For the text-containing cell, return its midpoint in [X, Y] coordinate format. 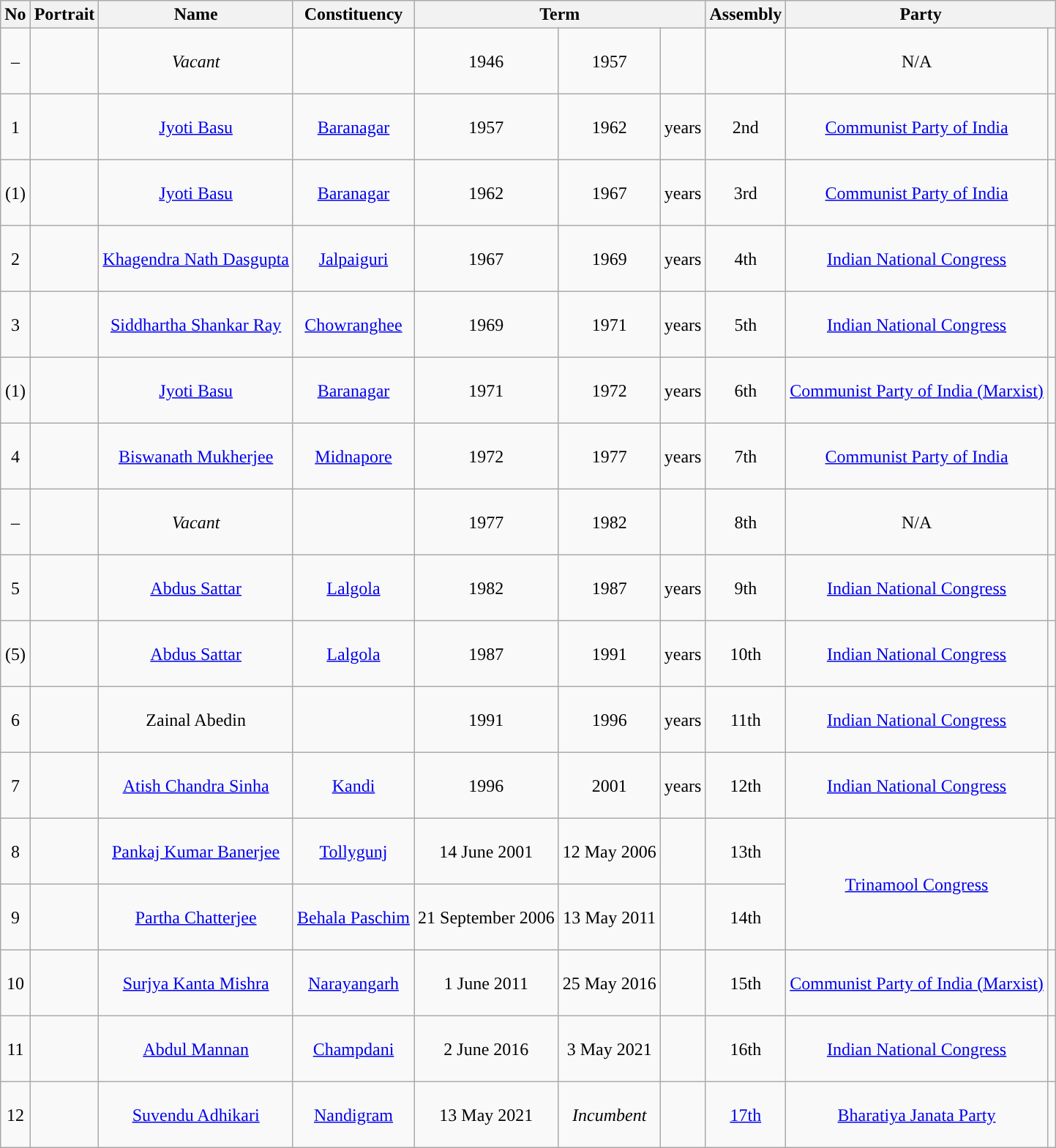
12th [746, 786]
12 [15, 1115]
11 [15, 1049]
1 [15, 127]
8th [746, 522]
(5) [15, 654]
Siddhartha Shankar Ray [196, 325]
13 May 2021 [487, 1115]
6th [746, 391]
8 [15, 852]
Narayangarh [353, 983]
5th [746, 325]
Khagendra Nath Dasgupta [196, 259]
1946 [487, 61]
Behala Paschim [353, 918]
11th [746, 720]
14th [746, 918]
Suvendu Adhikari [196, 1115]
Nandigram [353, 1115]
Champdani [353, 1049]
3 May 2021 [609, 1049]
2001 [609, 786]
Assembly [746, 15]
3rd [746, 193]
17th [746, 1115]
Jalpaiguri [353, 259]
Surjya Kanta Mishra [196, 983]
3 [15, 325]
2 [15, 259]
7 [15, 786]
10th [746, 654]
2nd [746, 127]
14 June 2001 [487, 852]
Zainal Abedin [196, 720]
6 [15, 720]
4th [746, 259]
21 September 2006 [487, 918]
Kandi [353, 786]
Atish Chandra Sinha [196, 786]
4 [15, 457]
Constituency [353, 15]
5 [15, 588]
7th [746, 457]
9 [15, 918]
Pankaj Kumar Banerjee [196, 852]
Tollygunj [353, 852]
Party [921, 15]
2 June 2016 [487, 1049]
9th [746, 588]
Chowranghee [353, 325]
Term [560, 15]
Abdul Mannan [196, 1049]
12 May 2006 [609, 852]
Incumbent [609, 1115]
Biswanath Mukherjee [196, 457]
No [15, 15]
25 May 2016 [609, 983]
Portrait [64, 15]
1 June 2011 [487, 983]
Partha Chatterjee [196, 918]
Bharatiya Janata Party [917, 1115]
Trinamool Congress [917, 885]
Midnapore [353, 457]
16th [746, 1049]
13 May 2011 [609, 918]
Name [196, 15]
15th [746, 983]
13th [746, 852]
10 [15, 983]
